Scan for the cell matching the given text and deliver its [X, Y] coordinate at center. 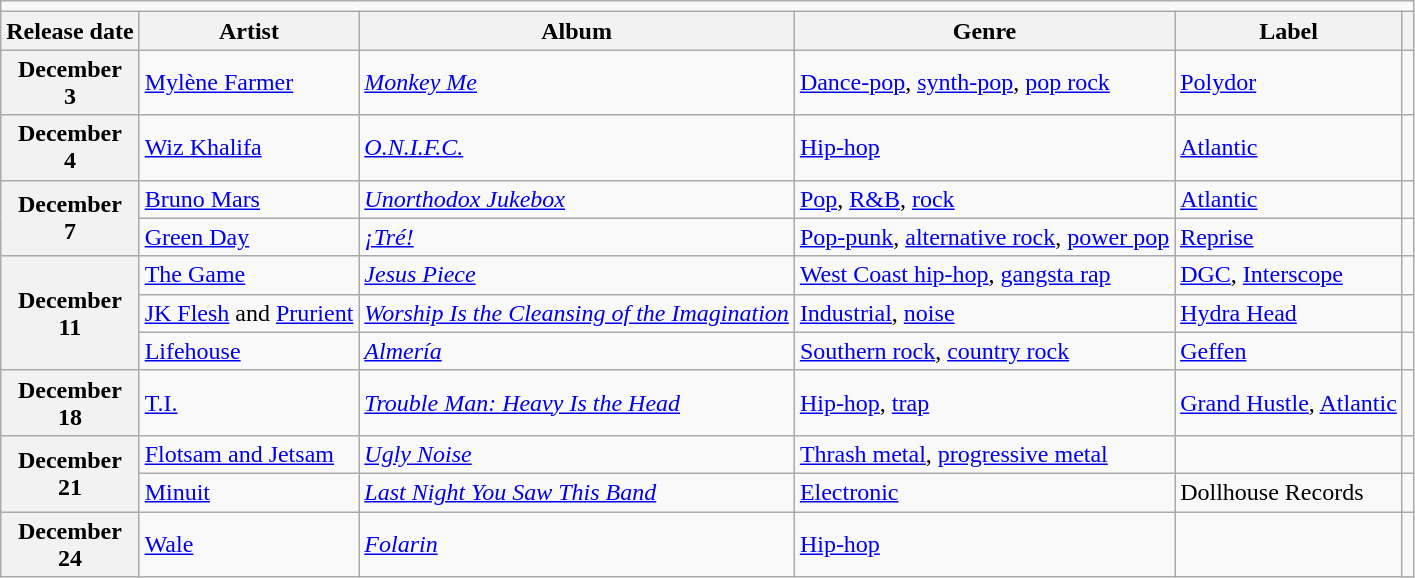
Almería [577, 351]
West Coast hip-hop, gangsta rap [984, 275]
Southern rock, country rock [984, 351]
Dance-pop, synth-pop, pop rock [984, 82]
Minuit [249, 492]
Flotsam and Jetsam [249, 454]
Hydra Head [1289, 313]
Folarin [577, 544]
Hip-hop, trap [984, 402]
December21 [70, 473]
December18 [70, 402]
Pop-punk, alternative rock, power pop [984, 237]
¡Tré! [577, 237]
Bruno Mars [249, 199]
Lifehouse [249, 351]
O.N.I.F.C. [577, 148]
DGC, Interscope [1289, 275]
Mylène Farmer [249, 82]
Last Night You Saw This Band [577, 492]
Monkey Me [577, 82]
Polydor [1289, 82]
December11 [70, 313]
Ugly Noise [577, 454]
T.I. [249, 402]
Grand Hustle, Atlantic [1289, 402]
December4 [70, 148]
Dollhouse Records [1289, 492]
Label [1289, 31]
Wale [249, 544]
Trouble Man: Heavy Is the Head [577, 402]
Thrash metal, progressive metal [984, 454]
Genre [984, 31]
Reprise [1289, 237]
December3 [70, 82]
Worship Is the Cleansing of the Imagination [577, 313]
December24 [70, 544]
Industrial, noise [984, 313]
Jesus Piece [577, 275]
Pop, R&B, rock [984, 199]
Wiz Khalifa [249, 148]
Artist [249, 31]
Electronic [984, 492]
The Game [249, 275]
Green Day [249, 237]
December7 [70, 218]
Album [577, 31]
Unorthodox Jukebox [577, 199]
JK Flesh and Prurient [249, 313]
Release date [70, 31]
Geffen [1289, 351]
